Output the (x, y) coordinate of the center of the cell containing the given text.  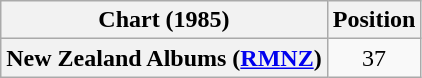
Position (374, 20)
Chart (1985) (164, 20)
New Zealand Albums (RMNZ) (164, 58)
37 (374, 58)
